Find where the given text appears and provide that cell's center as [x, y] coordinate. 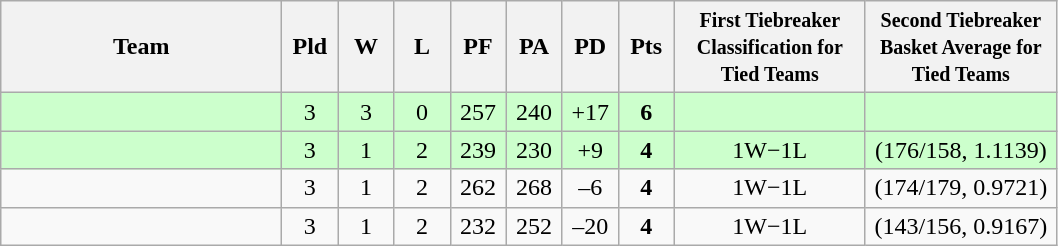
PF [478, 47]
(174/179, 0.9721) [960, 188]
Pts [646, 47]
(143/156, 0.9167) [960, 226]
+17 [590, 112]
Team [142, 47]
–20 [590, 226]
268 [534, 188]
–6 [590, 188]
First Tiebreaker Classification for Tied Teams [770, 47]
PD [590, 47]
252 [534, 226]
W [366, 47]
+9 [590, 150]
Second Tiebreaker Basket Average for Tied Teams [960, 47]
257 [478, 112]
L [422, 47]
262 [478, 188]
(176/158, 1.1139) [960, 150]
Pld [310, 47]
240 [534, 112]
PA [534, 47]
239 [478, 150]
232 [478, 226]
230 [534, 150]
6 [646, 112]
0 [422, 112]
